Scan for the cell matching the given text and deliver its [X, Y] coordinate at center. 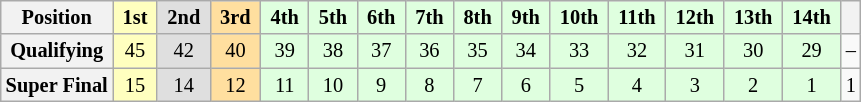
6 [526, 85]
11 [285, 85]
12th [695, 17]
1st [136, 17]
5 [579, 85]
14th [811, 17]
7th [429, 17]
9 [381, 85]
31 [695, 51]
2nd [184, 17]
35 [477, 51]
12 [235, 85]
4 [636, 85]
2 [753, 85]
Super Final [57, 85]
15 [136, 85]
37 [381, 51]
8th [477, 17]
10 [333, 85]
9th [526, 17]
34 [526, 51]
Position [57, 17]
39 [285, 51]
33 [579, 51]
4th [285, 17]
3 [695, 85]
30 [753, 51]
10th [579, 17]
40 [235, 51]
8 [429, 85]
Qualifying [57, 51]
14 [184, 85]
32 [636, 51]
38 [333, 51]
36 [429, 51]
45 [136, 51]
6th [381, 17]
– [851, 51]
29 [811, 51]
3rd [235, 17]
11th [636, 17]
5th [333, 17]
7 [477, 85]
13th [753, 17]
42 [184, 51]
